For the text-containing cell, return its midpoint in [X, Y] coordinate format. 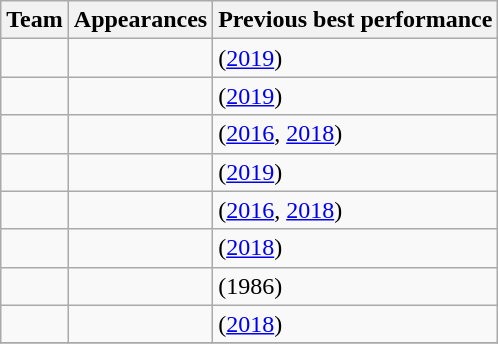
Appearances [140, 20]
(1986) [356, 286]
Team [35, 20]
Previous best performance [356, 20]
